Locate the cell with the specified text and output its [x, y] center coordinate. 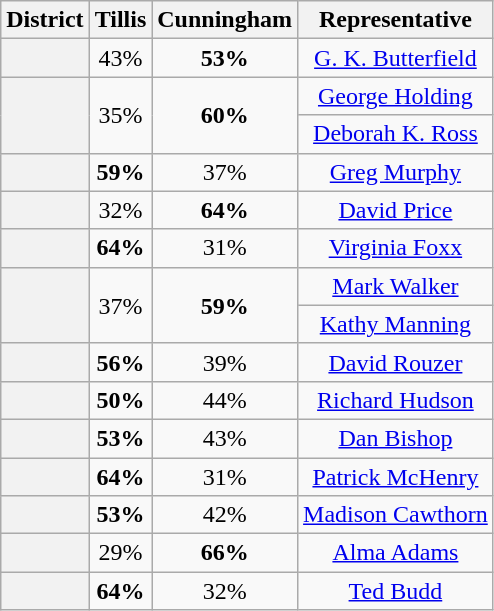
Cunningham [225, 20]
Kathy Manning [396, 324]
66% [225, 553]
Alma Adams [396, 553]
Madison Cawthorn [396, 515]
44% [225, 400]
Deborah K. Ross [396, 134]
Mark Walker [396, 286]
39% [225, 362]
42% [225, 515]
56% [120, 362]
G. K. Butterfield [396, 58]
Dan Bishop [396, 438]
Richard Hudson [396, 400]
Greg Murphy [396, 172]
Ted Budd [396, 591]
David Price [396, 210]
George Holding [396, 96]
District [45, 20]
Patrick McHenry [396, 477]
60% [225, 115]
David Rouzer [396, 362]
Tillis [120, 20]
29% [120, 553]
50% [120, 400]
Virginia Foxx [396, 248]
35% [120, 115]
Representative [396, 20]
